Pinpoint the cell where the given text exists, returning its (x, y) midpoint coordinate. 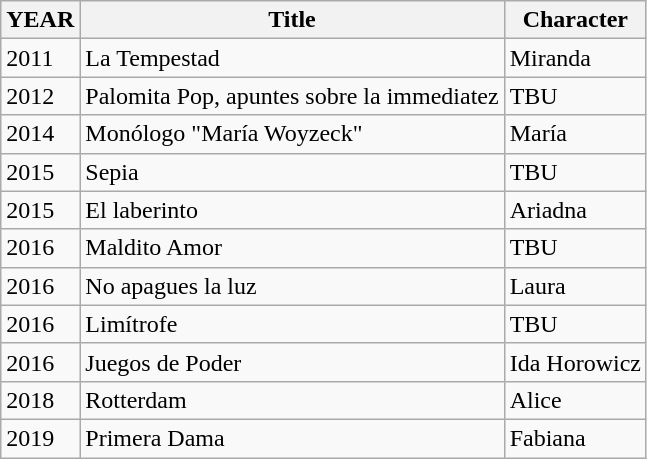
Maldito Amor (292, 248)
2012 (40, 96)
La Tempestad (292, 58)
2014 (40, 134)
Juegos de Poder (292, 362)
María (575, 134)
Primera Dama (292, 438)
Rotterdam (292, 400)
Ida Horowicz (575, 362)
Sepia (292, 172)
Title (292, 20)
Fabiana (575, 438)
2011 (40, 58)
Alice (575, 400)
YEAR (40, 20)
Miranda (575, 58)
Limítrofe (292, 324)
Monólogo "María Woyzeck" (292, 134)
Character (575, 20)
2018 (40, 400)
Laura (575, 286)
Ariadna (575, 210)
El laberinto (292, 210)
No apagues la luz (292, 286)
2019 (40, 438)
Palomita Pop, apuntes sobre la immediatez (292, 96)
